Detect which cell encompasses the target text, then output its (x, y) center coordinate. 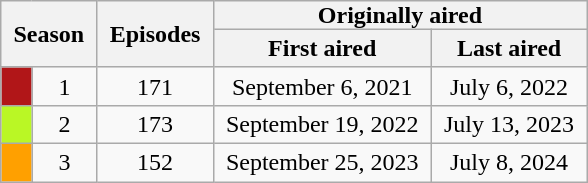
Last aired (509, 48)
September 25, 2023 (322, 162)
152 (155, 162)
September 19, 2022 (322, 124)
173 (155, 124)
July 8, 2024 (509, 162)
1 (64, 86)
September 6, 2021 (322, 86)
3 (64, 162)
2 (64, 124)
First aired (322, 48)
July 6, 2022 (509, 86)
July 13, 2023 (509, 124)
Episodes (155, 34)
Originally aired (400, 15)
171 (155, 86)
Season (49, 34)
